Capture the cell that displays the provided text and extract its [X, Y] central coordinate. 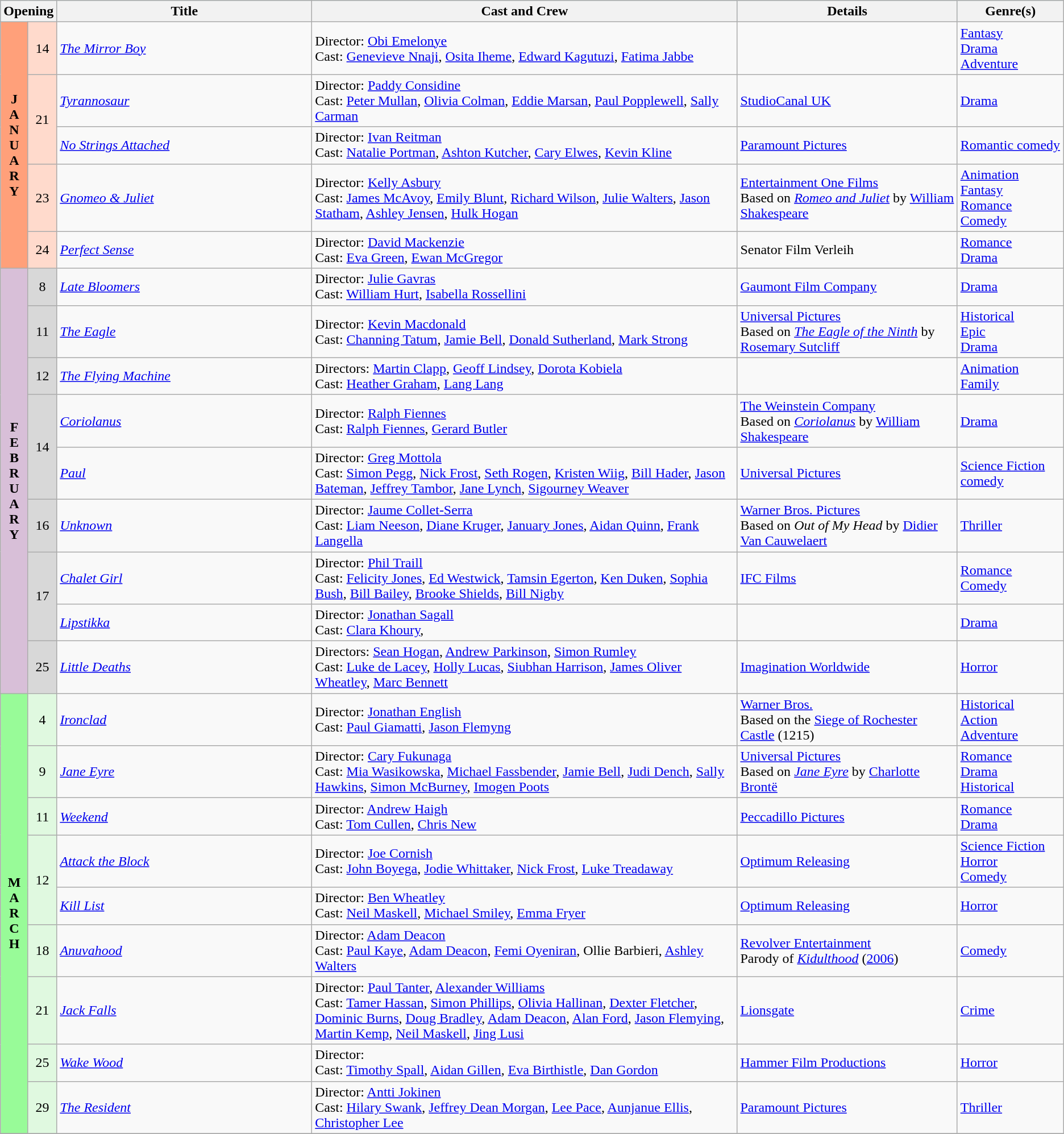
Ironclad [184, 720]
Director: Kevin Macdonald Cast: Channing Tatum, Jamie Bell, Donald Sutherland, Mark Strong [525, 331]
Little Deaths [184, 667]
Animation Fantasy Romance Comedy [1011, 198]
Director: Andrew Haigh Cast: Tom Cullen, Chris New [525, 816]
Perfect Sense [184, 250]
Director: Phil Traill Cast: Felicity Jones, Ed Westwick, Tamsin Egerton, Ken Duken, Sophia Bush, Bill Bailey, Brooke Shields, Bill Nighy [525, 578]
Gnomeo & Juliet [184, 198]
9 [42, 772]
The Flying Machine [184, 376]
Anuvahood [184, 950]
Director: Joe Cornish Cast: John Boyega, Jodie Whittaker, Nick Frost, Luke Treadaway [525, 861]
Opening [28, 11]
Director: Ivan Reitman Cast: Natalie Portman, Ashton Kutcher, Cary Elwes, Kevin Kline [525, 146]
The Resident [184, 1107]
Wake Wood [184, 1063]
Animation Family [1011, 376]
Attack the Block [184, 861]
Late Bloomers [184, 286]
Directors: Martin Clapp, Geoff Lindsey, Dorota Kobiela Cast: Heather Graham, Lang Lang [525, 376]
Entertainment One Films Based on Romeo and Juliet by William Shakespeare [847, 198]
Director: Jaume Collet-Serra Cast: Liam Neeson, Diane Kruger, January Jones, Aidan Quinn, Frank Langella [525, 525]
Director: Obi Emelonye Cast: Genevieve Nnaji, Osita Iheme, Edward Kagutuzi, Fatima Jabbe [525, 48]
18 [42, 950]
Director: Jonathan Sagall Cast: Clara Khoury, [525, 623]
Director: Antti Jokinen Cast: Hilary Swank, Jeffrey Dean Morgan, Lee Pace, Aunjanue Ellis, Christopher Lee [525, 1107]
The Mirror Boy [184, 48]
Tyrannosaur [184, 101]
Science Fiction comedy [1011, 473]
Coriolanus [184, 421]
Director: Ralph Fiennes Cast: Ralph Fiennes, Gerard Butler [525, 421]
Gaumont Film Company [847, 286]
Director: Julie Gavras Cast: William Hurt, Isabella Rossellini [525, 286]
Director: Jonathan English Cast: Paul Giamatti, Jason Flemyng [525, 720]
Crime [1011, 1011]
J A N U A R Y [15, 146]
16 [42, 525]
Science Fiction Horror Comedy [1011, 861]
StudioCanal UK [847, 101]
Chalet Girl [184, 578]
Romance Comedy [1011, 578]
Lipstikka [184, 623]
Romance Drama Historical [1011, 772]
Peccadillo Pictures [847, 816]
Weekend [184, 816]
Jane Eyre [184, 772]
Historical Action Adventure [1011, 720]
Warner Bros. Based on the Siege of Rochester Castle (1215) [847, 720]
Details [847, 11]
Director: Ben Wheatley Cast: Neil Maskell, Michael Smiley, Emma Fryer [525, 906]
Director: Paddy Considine Cast: Peter Mullan, Olivia Colman, Eddie Marsan, Paul Popplewell, Sally Carman [525, 101]
Fantasy Drama Adventure [1011, 48]
29 [42, 1107]
Directors: Sean Hogan, Andrew Parkinson, Simon Rumley Cast: Luke de Lacey, Holly Lucas, Siubhan Harrison, James Oliver Wheatley, Marc Bennett [525, 667]
Revolver Entertainment Parody of Kidulthood (2006) [847, 950]
Director: Cast: Timothy Spall, Aidan Gillen, Eva Birthistle, Dan Gordon [525, 1063]
IFC Films [847, 578]
Cast and Crew [525, 11]
Universal Pictures Based on Jane Eyre by Charlotte Brontë [847, 772]
Kill List [184, 906]
Unknown [184, 525]
Hammer Film Productions [847, 1063]
The Weinstein Company Based on Coriolanus by William Shakespeare [847, 421]
Universal Pictures Based on The Eagle of the Ninth by Rosemary Sutcliff [847, 331]
No Strings Attached [184, 146]
Director: Cary Fukunaga Cast: Mia Wasikowska, Michael Fassbender, Jamie Bell, Judi Dench, Sally Hawkins, Simon McBurney, Imogen Poots [525, 772]
24 [42, 250]
Jack Falls [184, 1011]
Universal Pictures [847, 473]
Director: Adam Deacon Cast: Paul Kaye, Adam Deacon, Femi Oyeniran, Ollie Barbieri, Ashley Walters [525, 950]
Director: Kelly Asbury Cast: James McAvoy, Emily Blunt, Richard Wilson, Julie Walters, Jason Statham, Ashley Jensen, Hulk Hogan [525, 198]
Senator Film Verleih [847, 250]
Warner Bros. Pictures Based on Out of My Head by Didier Van Cauwelaert [847, 525]
Lionsgate [847, 1011]
Romantic comedy [1011, 146]
Paul [184, 473]
F E B R U A R Y [15, 481]
Historical Epic Drama [1011, 331]
8 [42, 286]
Title [184, 11]
The Eagle [184, 331]
Imagination Worldwide [847, 667]
4 [42, 720]
M A R C H [15, 914]
Director: David Mackenzie Cast: Eva Green, Ewan McGregor [525, 250]
Genre(s) [1011, 11]
Comedy [1011, 950]
23 [42, 198]
17 [42, 596]
